Determine the (X, Y) coordinate at the center of the cell enclosing the given text.  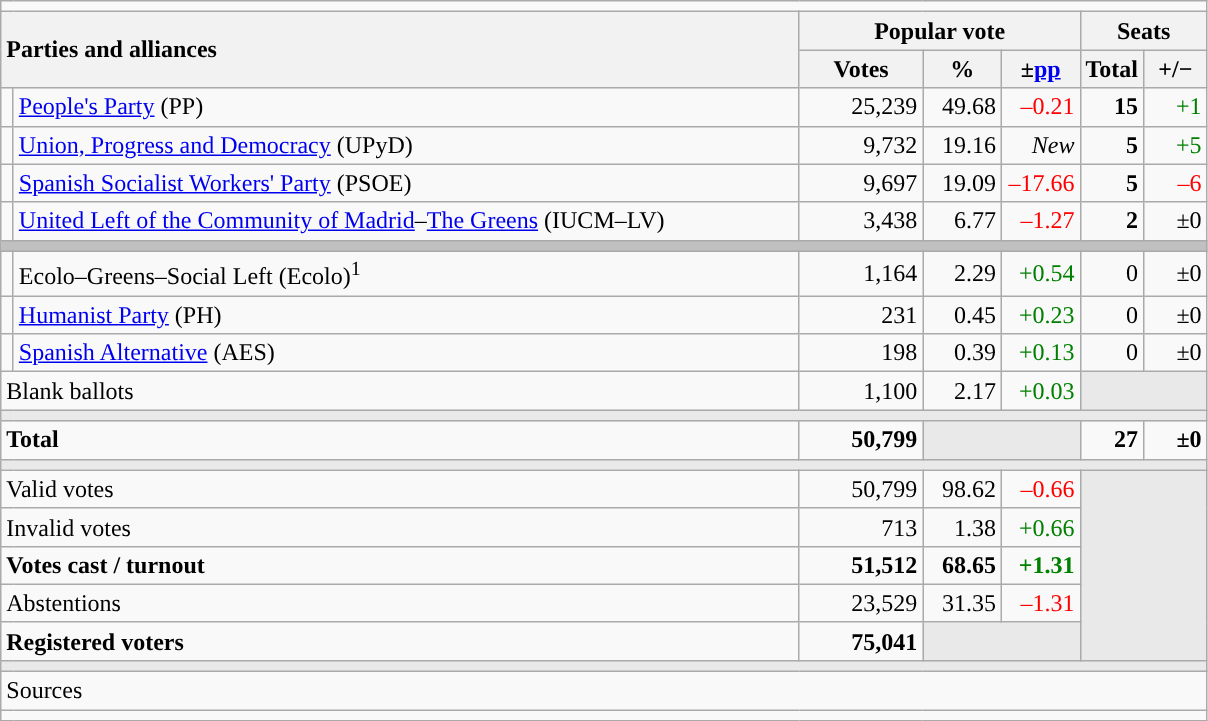
1,100 (861, 391)
Valid votes (400, 489)
–1.31 (1040, 603)
23,529 (861, 603)
Humanist Party (PH) (406, 315)
6.77 (962, 221)
3,438 (861, 221)
New (1040, 145)
Votes cast / turnout (400, 565)
31.35 (962, 603)
98.62 (962, 489)
0.45 (962, 315)
+1 (1176, 107)
Union, Progress and Democracy (UPyD) (406, 145)
25,239 (861, 107)
Registered voters (400, 641)
+1.31 (1040, 565)
Spanish Alternative (AES) (406, 353)
19.16 (962, 145)
+0.03 (1040, 391)
United Left of the Community of Madrid–The Greens (IUCM–LV) (406, 221)
–17.66 (1040, 183)
1.38 (962, 527)
Votes (861, 69)
People's Party (PP) (406, 107)
Abstentions (400, 603)
Parties and alliances (400, 50)
–0.66 (1040, 489)
+/− (1176, 69)
1,164 (861, 274)
9,697 (861, 183)
75,041 (861, 641)
Seats (1144, 31)
+0.23 (1040, 315)
Popular vote (940, 31)
27 (1112, 440)
–1.27 (1040, 221)
0.39 (962, 353)
9,732 (861, 145)
51,512 (861, 565)
+5 (1176, 145)
Spanish Socialist Workers' Party (PSOE) (406, 183)
2 (1112, 221)
–0.21 (1040, 107)
2.29 (962, 274)
+0.66 (1040, 527)
68.65 (962, 565)
Blank ballots (400, 391)
–6 (1176, 183)
15 (1112, 107)
+0.13 (1040, 353)
49.68 (962, 107)
Sources (604, 691)
19.09 (962, 183)
+0.54 (1040, 274)
Ecolo–Greens–Social Left (Ecolo)1 (406, 274)
±pp (1040, 69)
198 (861, 353)
231 (861, 315)
713 (861, 527)
% (962, 69)
2.17 (962, 391)
Invalid votes (400, 527)
